Extract the [X, Y] coordinate from the center of the cell holding the provided text.  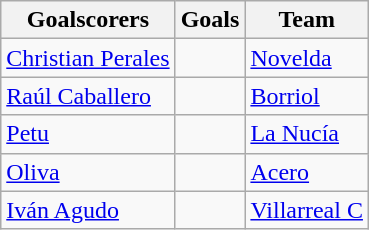
Goalscorers [88, 20]
Team [307, 20]
Iván Agudo [88, 210]
Raúl Caballero [88, 96]
Christian Perales [88, 58]
Goals [210, 20]
Villarreal C [307, 210]
Borriol [307, 96]
La Nucía [307, 134]
Novelda [307, 58]
Petu [88, 134]
Acero [307, 172]
Oliva [88, 172]
